Extract the (X, Y) coordinate from the center of the cell holding the provided text.  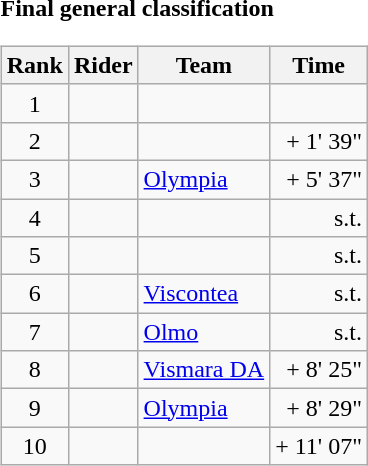
Vismara DA (204, 370)
Team (204, 65)
6 (34, 294)
4 (34, 217)
Time (319, 65)
5 (34, 256)
+ 8' 29" (319, 408)
Rank (34, 65)
9 (34, 408)
8 (34, 370)
3 (34, 179)
Viscontea (204, 294)
1 (34, 103)
10 (34, 446)
Olmo (204, 332)
+ 11' 07" (319, 446)
2 (34, 141)
+ 8' 25" (319, 370)
+ 1' 39" (319, 141)
+ 5' 37" (319, 179)
Rider (103, 65)
7 (34, 332)
